Locate the cell with the specified text and output its [x, y] center coordinate. 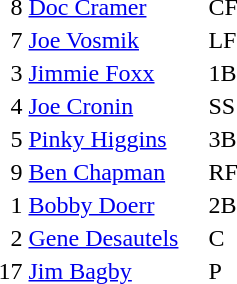
Joe Cronin [116, 106]
Jimmie Foxx [116, 73]
Gene Desautels [116, 238]
Pinky Higgins [116, 139]
Bobby Doerr [116, 205]
Joe Vosmik [116, 40]
Ben Chapman [116, 172]
